From the cell containing the given text, extract its center point as (x, y) coordinate. 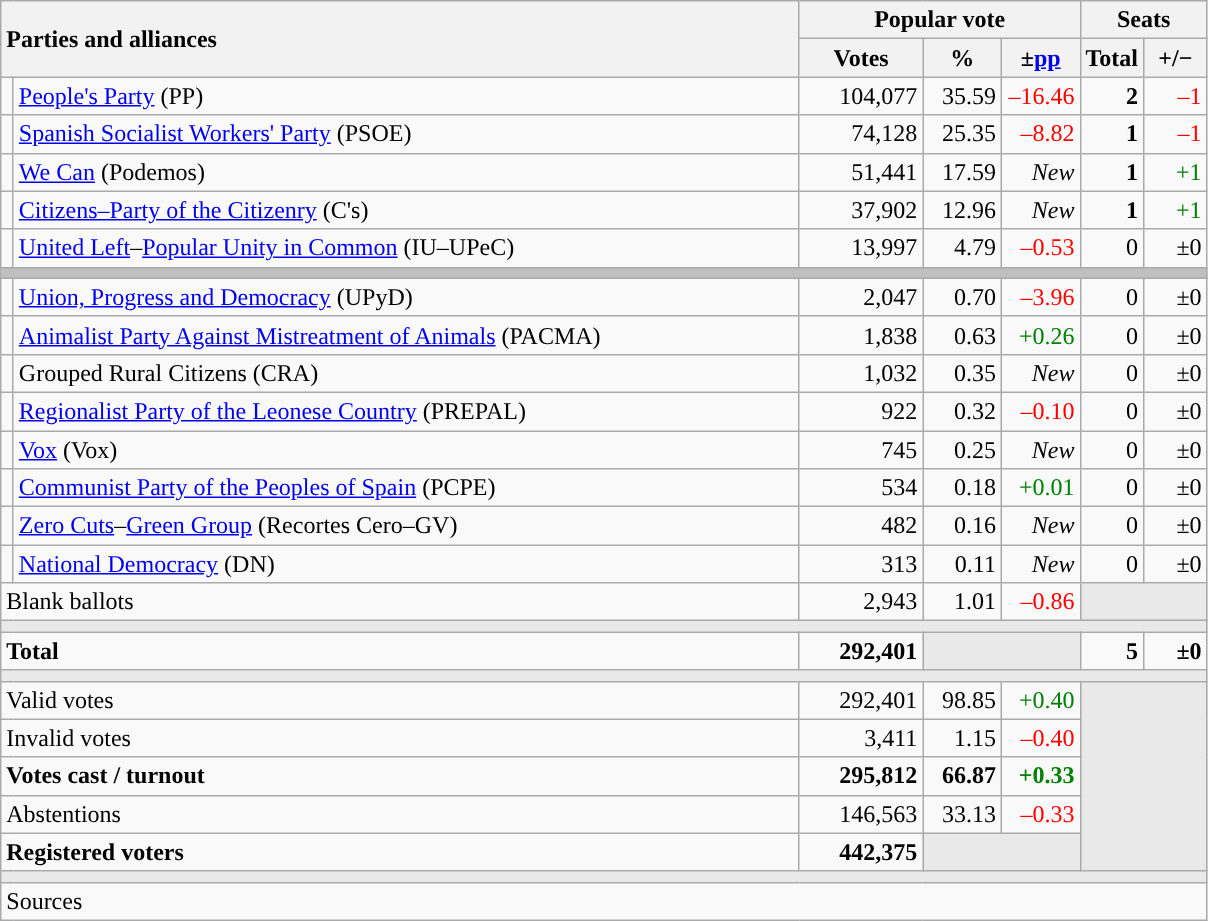
534 (861, 488)
4.79 (962, 248)
+0.01 (1040, 488)
313 (861, 564)
0.70 (962, 297)
0.63 (962, 335)
% (962, 58)
1.01 (962, 602)
Parties and alliances (400, 39)
Votes cast / turnout (400, 776)
Spanish Socialist Workers' Party (PSOE) (406, 134)
1.15 (962, 738)
Valid votes (400, 700)
1,032 (861, 373)
+0.26 (1040, 335)
Registered voters (400, 852)
745 (861, 449)
Sources (604, 901)
Grouped Rural Citizens (CRA) (406, 373)
12.96 (962, 210)
–16.46 (1040, 96)
482 (861, 526)
–0.40 (1040, 738)
+0.33 (1040, 776)
146,563 (861, 814)
74,128 (861, 134)
442,375 (861, 852)
2,943 (861, 602)
National Democracy (DN) (406, 564)
Regionalist Party of the Leonese Country (PREPAL) (406, 411)
25.35 (962, 134)
Popular vote (940, 20)
Communist Party of the Peoples of Spain (PCPE) (406, 488)
3,411 (861, 738)
0.35 (962, 373)
0.16 (962, 526)
0.32 (962, 411)
–0.33 (1040, 814)
+0.40 (1040, 700)
Votes (861, 58)
0.11 (962, 564)
±pp (1040, 58)
Union, Progress and Democracy (UPyD) (406, 297)
295,812 (861, 776)
104,077 (861, 96)
0.18 (962, 488)
2 (1112, 96)
Animalist Party Against Mistreatment of Animals (PACMA) (406, 335)
–8.82 (1040, 134)
+/− (1176, 58)
17.59 (962, 172)
2,047 (861, 297)
Abstentions (400, 814)
–0.53 (1040, 248)
We Can (Podemos) (406, 172)
33.13 (962, 814)
66.87 (962, 776)
–3.96 (1040, 297)
People's Party (PP) (406, 96)
Zero Cuts–Green Group (Recortes Cero–GV) (406, 526)
5 (1112, 651)
United Left–Popular Unity in Common (IU–UPeC) (406, 248)
Vox (Vox) (406, 449)
Blank ballots (400, 602)
–0.10 (1040, 411)
Invalid votes (400, 738)
Citizens–Party of the Citizenry (C's) (406, 210)
1,838 (861, 335)
922 (861, 411)
98.85 (962, 700)
13,997 (861, 248)
51,441 (861, 172)
–0.86 (1040, 602)
0.25 (962, 449)
37,902 (861, 210)
35.59 (962, 96)
Seats (1144, 20)
